Return [X, Y] of the center of cell containing provided text 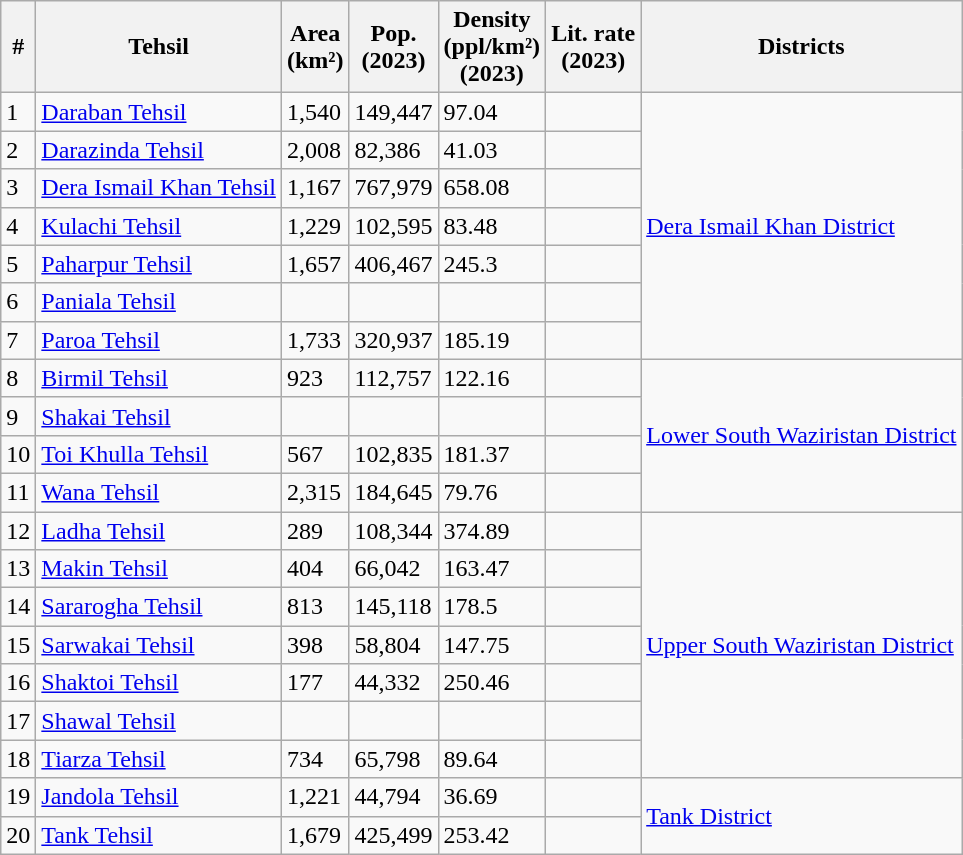
36.69 [492, 797]
16 [18, 683]
Paroa Tehsil [159, 340]
2,008 [315, 150]
Darazinda Tehsil [159, 150]
Dera Ismail Khan District [802, 226]
Lower South Waziristan District [802, 435]
2,315 [315, 492]
Districts [802, 47]
97.04 [492, 112]
1,167 [315, 188]
Toi Khulla Tehsil [159, 454]
7 [18, 340]
Wana Tehsil [159, 492]
8 [18, 378]
1,221 [315, 797]
Lit. rate(2023) [594, 47]
Shawal Tehsil [159, 721]
44,794 [394, 797]
4 [18, 226]
567 [315, 454]
245.3 [492, 264]
149,447 [394, 112]
813 [315, 607]
178.5 [492, 607]
Sararogha Tehsil [159, 607]
5 [18, 264]
122.16 [492, 378]
108,344 [394, 531]
82,386 [394, 150]
145,118 [394, 607]
6 [18, 302]
Tehsil [159, 47]
404 [315, 569]
102,595 [394, 226]
3 [18, 188]
Tank District [802, 816]
Birmil Tehsil [159, 378]
289 [315, 531]
320,937 [394, 340]
658.08 [492, 188]
20 [18, 835]
83.48 [492, 226]
Sarwakai Tehsil [159, 645]
10 [18, 454]
# [18, 47]
11 [18, 492]
Tank Tehsil [159, 835]
1,657 [315, 264]
65,798 [394, 759]
184,645 [394, 492]
9 [18, 416]
181.37 [492, 454]
253.42 [492, 835]
Makin Tehsil [159, 569]
15 [18, 645]
Density(ppl/km²)(2023) [492, 47]
66,042 [394, 569]
374.89 [492, 531]
398 [315, 645]
Jandola Tehsil [159, 797]
1 [18, 112]
41.03 [492, 150]
Shaktoi Tehsil [159, 683]
163.47 [492, 569]
102,835 [394, 454]
14 [18, 607]
734 [315, 759]
89.64 [492, 759]
Kulachi Tehsil [159, 226]
13 [18, 569]
Shakai Tehsil [159, 416]
Daraban Tehsil [159, 112]
Tiarza Tehsil [159, 759]
Dera Ismail Khan Tehsil [159, 188]
Ladha Tehsil [159, 531]
1,679 [315, 835]
425,499 [394, 835]
Upper South Waziristan District [802, 645]
Paniala Tehsil [159, 302]
147.75 [492, 645]
12 [18, 531]
767,979 [394, 188]
2 [18, 150]
406,467 [394, 264]
923 [315, 378]
Paharpur Tehsil [159, 264]
58,804 [394, 645]
79.76 [492, 492]
19 [18, 797]
1,229 [315, 226]
1,733 [315, 340]
177 [315, 683]
Area(km²) [315, 47]
1,540 [315, 112]
18 [18, 759]
44,332 [394, 683]
250.46 [492, 683]
Pop.(2023) [394, 47]
185.19 [492, 340]
17 [18, 721]
112,757 [394, 378]
